Pinpoint the cell where the given text exists, returning its [x, y] midpoint coordinate. 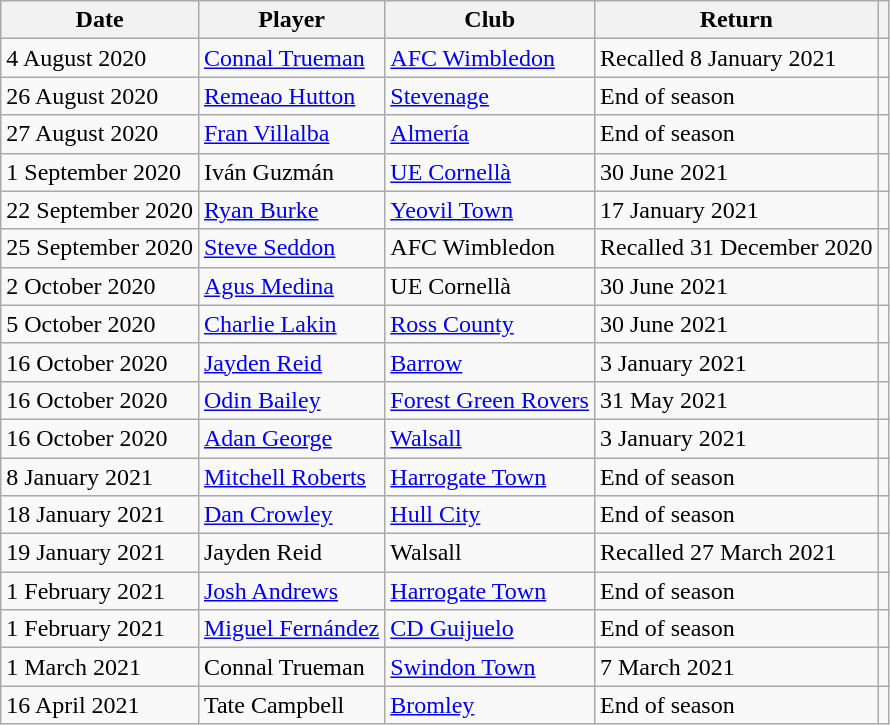
Stevenage [490, 96]
25 September 2020 [100, 248]
Adan George [291, 438]
Hull City [490, 515]
Club [490, 20]
27 August 2020 [100, 134]
Iván Guzmán [291, 172]
5 October 2020 [100, 324]
Recalled 31 December 2020 [736, 248]
4 August 2020 [100, 58]
Agus Medina [291, 286]
1 March 2021 [100, 667]
Barrow [490, 362]
Fran Villalba [291, 134]
Ross County [490, 324]
Bromley [490, 705]
Dan Crowley [291, 515]
Steve Seddon [291, 248]
Miguel Fernández [291, 629]
Player [291, 20]
26 August 2020 [100, 96]
Swindon Town [490, 667]
Tate Campbell [291, 705]
19 January 2021 [100, 553]
18 January 2021 [100, 515]
Charlie Lakin [291, 324]
2 October 2020 [100, 286]
Forest Green Rovers [490, 400]
Recalled 8 January 2021 [736, 58]
Date [100, 20]
7 March 2021 [736, 667]
Ryan Burke [291, 210]
Remeao Hutton [291, 96]
Mitchell Roberts [291, 477]
Odin Bailey [291, 400]
Recalled 27 March 2021 [736, 553]
17 January 2021 [736, 210]
Return [736, 20]
Josh Andrews [291, 591]
1 September 2020 [100, 172]
16 April 2021 [100, 705]
Almería [490, 134]
8 January 2021 [100, 477]
CD Guijuelo [490, 629]
31 May 2021 [736, 400]
Yeovil Town [490, 210]
22 September 2020 [100, 210]
